Locate the cell with the specified text and output its [x, y] center coordinate. 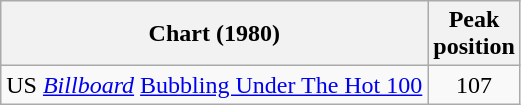
107 [474, 85]
Chart (1980) [214, 34]
US Billboard Bubbling Under The Hot 100 [214, 85]
Peakposition [474, 34]
